Capture the cell that displays the provided text and extract its (x, y) central coordinate. 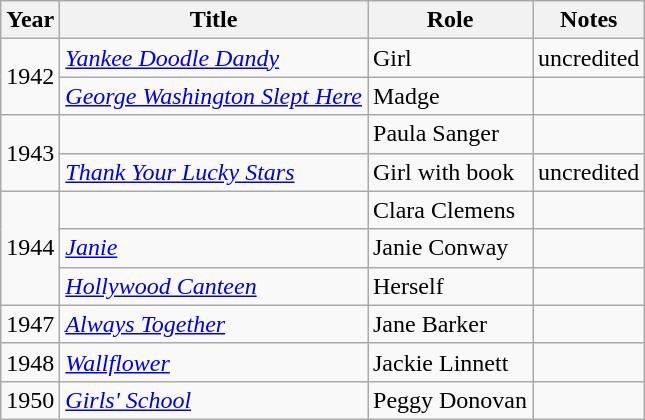
Always Together (214, 324)
1950 (30, 400)
1944 (30, 248)
Year (30, 20)
Title (214, 20)
Girl with book (450, 172)
Girl (450, 58)
1947 (30, 324)
Janie (214, 248)
Hollywood Canteen (214, 286)
Yankee Doodle Dandy (214, 58)
Herself (450, 286)
1942 (30, 77)
Wallflower (214, 362)
1943 (30, 153)
Janie Conway (450, 248)
Jackie Linnett (450, 362)
Role (450, 20)
Clara Clemens (450, 210)
Notes (589, 20)
Thank Your Lucky Stars (214, 172)
Girls' School (214, 400)
1948 (30, 362)
George Washington Slept Here (214, 96)
Jane Barker (450, 324)
Peggy Donovan (450, 400)
Madge (450, 96)
Paula Sanger (450, 134)
